Find where the given text appears and provide that cell's center as (x, y) coordinate. 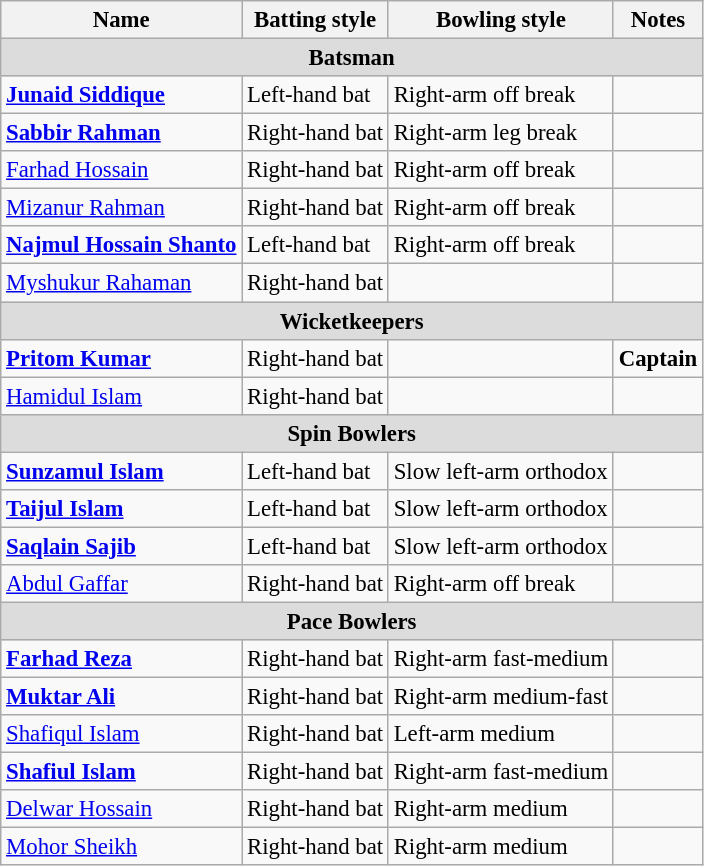
Shafiqul Islam (122, 734)
Hamidul Islam (122, 396)
Taijul Islam (122, 509)
Name (122, 20)
Left-arm medium (500, 734)
Wicketkeepers (352, 321)
Najmul Hossain Shanto (122, 245)
Bowling style (500, 20)
Abdul Gaffar (122, 584)
Pritom Kumar (122, 358)
Farhad Reza (122, 659)
Mohor Sheikh (122, 847)
Right-arm leg break (500, 133)
Myshukur Rahaman (122, 283)
Delwar Hossain (122, 809)
Mizanur Rahman (122, 208)
Right-arm medium-fast (500, 697)
Junaid Siddique (122, 95)
Sabbir Rahman (122, 133)
Spin Bowlers (352, 433)
Pace Bowlers (352, 621)
Saqlain Sajib (122, 546)
Batsman (352, 58)
Shafiul Islam (122, 772)
Batting style (316, 20)
Captain (658, 358)
Notes (658, 20)
Muktar Ali (122, 697)
Farhad Hossain (122, 170)
Sunzamul Islam (122, 471)
